Provide the [x, y] coordinate of the cell's center where the given text is located.  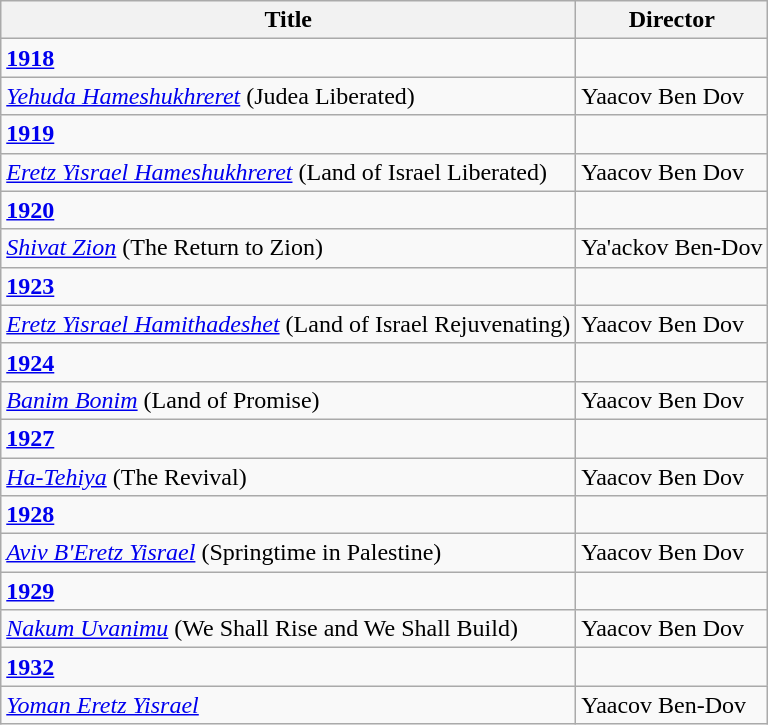
1924 [288, 362]
Aviv B'Eretz Yisrael (Springtime in Palestine) [288, 553]
1927 [288, 438]
1929 [288, 591]
1928 [288, 515]
1920 [288, 210]
Title [288, 20]
Yoman Eretz Yisrael [288, 705]
1919 [288, 134]
Yaacov Ben-Dov [672, 705]
Banim Bonim (Land of Promise) [288, 400]
1918 [288, 58]
Shivat Zion (The Return to Zion) [288, 248]
1932 [288, 667]
Ya'ackov Ben-Dov [672, 248]
Ha-Tehiya (The Revival) [288, 477]
Eretz Yisrael Hamithadeshet (Land of Israel Rejuvenating) [288, 324]
1923 [288, 286]
Eretz Yisrael Hameshukhreret (Land of Israel Liberated) [288, 172]
Yehuda Hameshukhreret (Judea Liberated) [288, 96]
Nakum Uvanimu (We Shall Rise and We Shall Build) [288, 629]
Director [672, 20]
